Pinpoint the cell where the given text exists, returning its [x, y] midpoint coordinate. 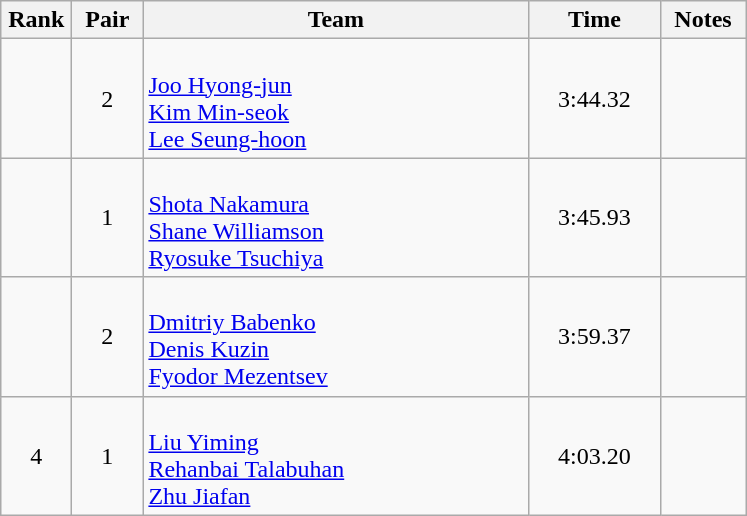
Joo Hyong-junKim Min-seokLee Seung-hoon [336, 98]
Pair [108, 20]
Liu YimingRehanbai TalabuhanZhu Jiafan [336, 456]
Dmitriy BabenkoDenis KuzinFyodor Mezentsev [336, 336]
3:59.37 [594, 336]
3:45.93 [594, 218]
4 [36, 456]
Rank [36, 20]
Time [594, 20]
4:03.20 [594, 456]
Shota NakamuraShane WilliamsonRyosuke Tsuchiya [336, 218]
3:44.32 [594, 98]
Team [336, 20]
Notes [703, 20]
